Output the [x, y] coordinate of the center of the cell containing the given text.  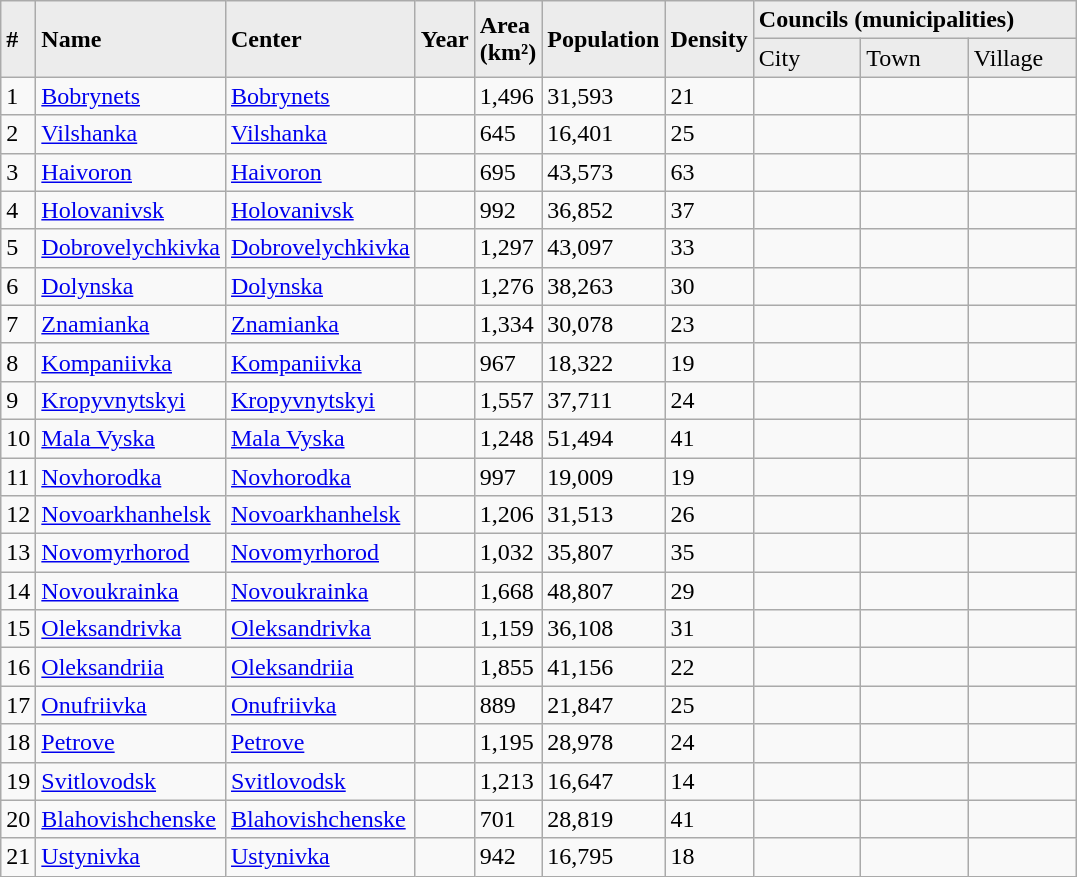
5 [18, 248]
1,206 [508, 515]
3 [18, 172]
695 [508, 172]
2 [18, 134]
41,156 [604, 667]
35,807 [604, 553]
23 [709, 324]
Village [1022, 58]
11 [18, 477]
29 [709, 591]
6 [18, 286]
967 [508, 362]
19,009 [604, 477]
1,213 [508, 781]
31,513 [604, 515]
36,852 [604, 210]
16 [18, 667]
16,647 [604, 781]
1,032 [508, 553]
City [807, 58]
1,855 [508, 667]
28,978 [604, 743]
9 [18, 400]
35 [709, 553]
1,248 [508, 438]
31 [709, 629]
37,711 [604, 400]
43,573 [604, 172]
1,297 [508, 248]
16,795 [604, 857]
Center [320, 39]
1,195 [508, 743]
Town [915, 58]
20 [18, 819]
36,108 [604, 629]
8 [18, 362]
31,593 [604, 96]
15 [18, 629]
701 [508, 819]
26 [709, 515]
# [18, 39]
Population [604, 39]
30 [709, 286]
Density [709, 39]
17 [18, 705]
1,668 [508, 591]
63 [709, 172]
37 [709, 210]
1,159 [508, 629]
942 [508, 857]
33 [709, 248]
645 [508, 134]
1,496 [508, 96]
Name [131, 39]
22 [709, 667]
Councils (municipalities) [914, 20]
Year [444, 39]
10 [18, 438]
992 [508, 210]
1 [18, 96]
30,078 [604, 324]
21,847 [604, 705]
1,557 [508, 400]
43,097 [604, 248]
16,401 [604, 134]
1,334 [508, 324]
48,807 [604, 591]
18,322 [604, 362]
12 [18, 515]
Area(km²) [508, 39]
889 [508, 705]
51,494 [604, 438]
7 [18, 324]
28,819 [604, 819]
1,276 [508, 286]
997 [508, 477]
38,263 [604, 286]
4 [18, 210]
13 [18, 553]
